Return the (x, y) coordinate for the center point of the cell that contains the specified text.  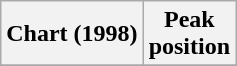
Chart (1998) (72, 34)
Peakposition (189, 34)
